Extract the [x, y] coordinate from the center of the cell holding the provided text.  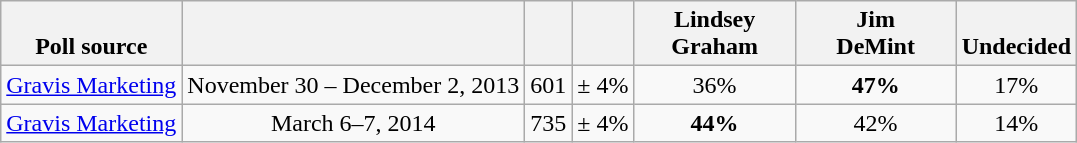
17% [1016, 85]
47% [876, 85]
735 [548, 123]
601 [548, 85]
14% [1016, 123]
November 30 – December 2, 2013 [354, 85]
March 6–7, 2014 [354, 123]
LindseyGraham [714, 34]
Undecided [1016, 34]
42% [876, 123]
36% [714, 85]
Poll source [92, 34]
JimDeMint [876, 34]
44% [714, 123]
